Provide the [X, Y] coordinate of the cell's center where the given text is located.  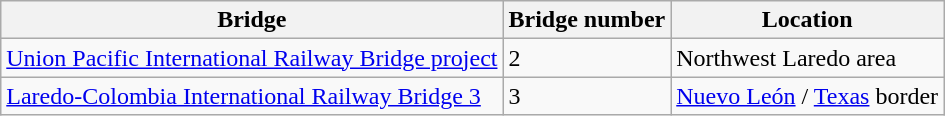
Bridge [252, 20]
2 [587, 58]
Laredo-Colombia International Railway Bridge 3 [252, 96]
Location [808, 20]
Bridge number [587, 20]
Union Pacific International Railway Bridge project [252, 58]
3 [587, 96]
Nuevo León / Texas border [808, 96]
Northwest Laredo area [808, 58]
